Identify which cell holds the provided text, then report its [x, y] central coordinate. 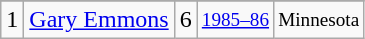
1 [12, 20]
Gary Emmons [99, 20]
6 [186, 20]
Minnesota [319, 20]
1985–86 [235, 20]
